Determine the [x, y] coordinate at the center of the cell enclosing the given text.  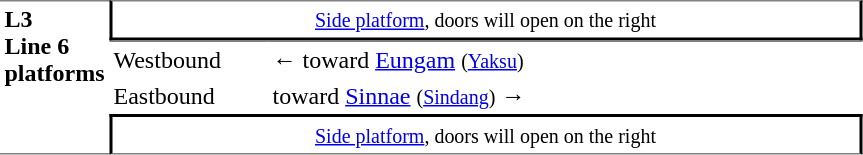
L3Line 6 platforms [54, 77]
toward Sinnae (Sindang) → [565, 96]
Westbound [188, 59]
Eastbound [188, 96]
← toward Eungam (Yaksu) [565, 59]
